Provide the [X, Y] coordinate of the cell's center where the given text is located.  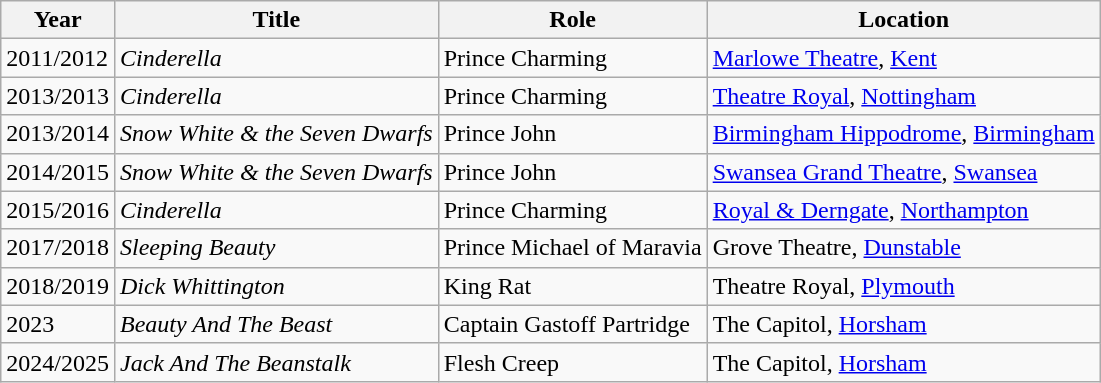
Sleeping Beauty [276, 248]
Royal & Derngate, Northampton [904, 210]
2013/2014 [58, 134]
Jack And The Beanstalk [276, 362]
Birmingham Hippodrome, Birmingham [904, 134]
Theatre Royal, Nottingham [904, 96]
2024/2025 [58, 362]
2017/2018 [58, 248]
King Rat [572, 286]
Location [904, 20]
2014/2015 [58, 172]
Theatre Royal, Plymouth [904, 286]
Grove Theatre, Dunstable [904, 248]
2018/2019 [58, 286]
Role [572, 20]
Swansea Grand Theatre, Swansea [904, 172]
Flesh Creep [572, 362]
2013/2013 [58, 96]
Captain Gastoff Partridge [572, 324]
Dick Whittington [276, 286]
Title [276, 20]
Year [58, 20]
2011/2012 [58, 58]
2015/2016 [58, 210]
2023 [58, 324]
Marlowe Theatre, Kent [904, 58]
Beauty And The Beast [276, 324]
Prince Michael of Maravia [572, 248]
